Provide the (X, Y) coordinate of the cell's center where the given text is located.  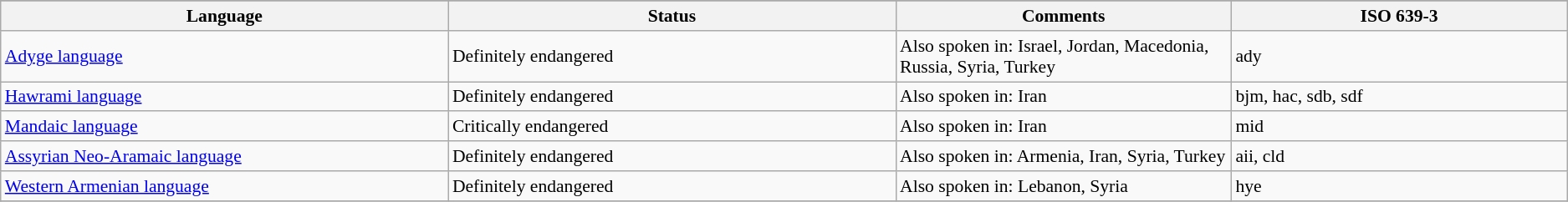
Also spoken in: Lebanon, Syria (1064, 186)
mid (1398, 127)
Critically endangered (672, 127)
Language (224, 16)
Western Armenian language (224, 186)
Assyrian Neo-Aramaic language (224, 156)
hye (1398, 186)
Mandaic language (224, 127)
Adyge language (224, 57)
Hawrami language (224, 97)
ISO 639-3 (1398, 16)
Comments (1064, 16)
aii, cld (1398, 156)
Status (672, 16)
bjm, hac, sdb, sdf (1398, 97)
ady (1398, 57)
Also spoken in: Armenia, Iran, Syria, Turkey (1064, 156)
Also spoken in: Israel, Jordan, Macedonia, Russia, Syria, Turkey (1064, 57)
